Output the [X, Y] coordinate of the center of the cell containing the given text.  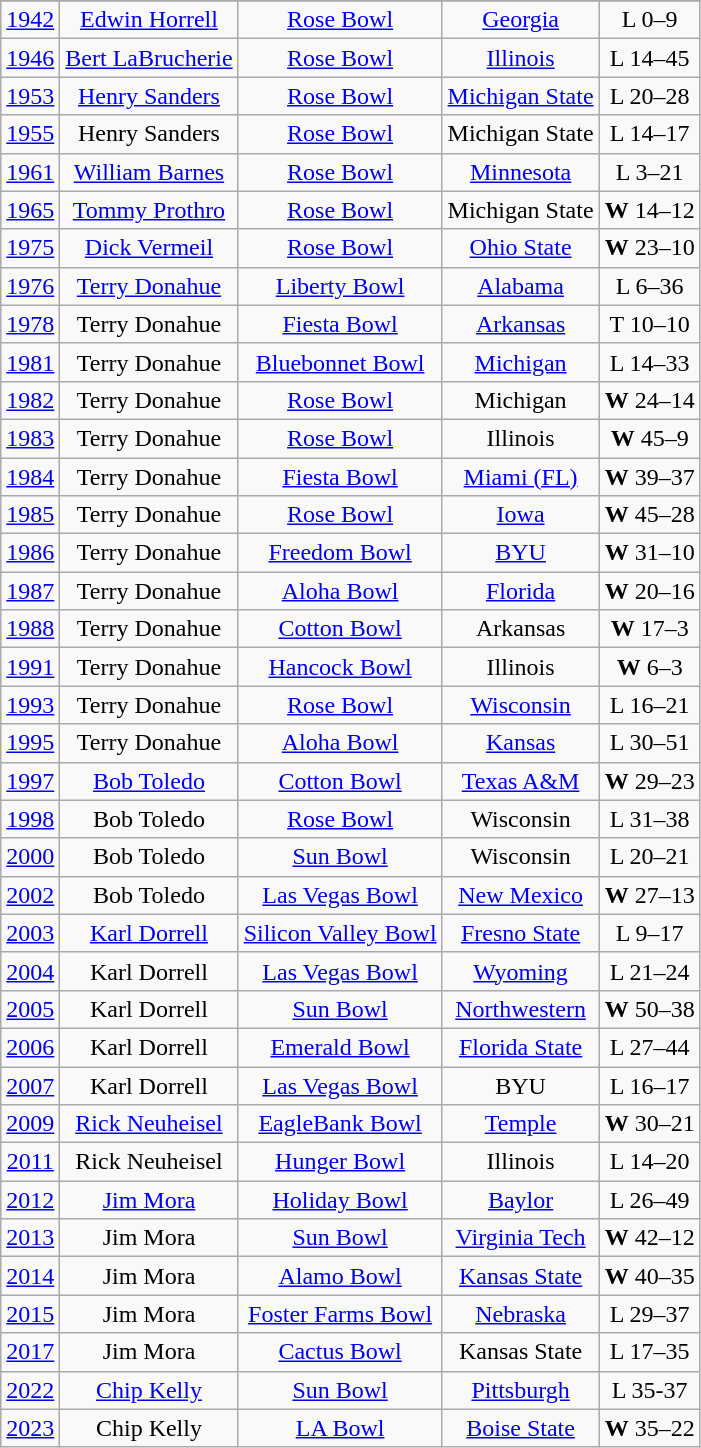
L 20–21 [650, 857]
William Barnes [149, 172]
Dick Vermeil [149, 248]
L 20–28 [650, 96]
T 10–10 [650, 324]
LA Bowl [340, 1428]
Liberty Bowl [340, 286]
Iowa [520, 515]
1995 [30, 743]
L 14–33 [650, 362]
2002 [30, 895]
1976 [30, 286]
W 23–10 [650, 248]
Emerald Bowl [340, 1047]
Alamo Bowl [340, 1276]
L 30–51 [650, 743]
L 0–9 [650, 20]
2023 [30, 1428]
Miami (FL) [520, 477]
Baylor [520, 1200]
1987 [30, 591]
Freedom Bowl [340, 553]
Hunger Bowl [340, 1162]
W 30–21 [650, 1124]
L 9–17 [650, 933]
L 29–37 [650, 1314]
L 6–36 [650, 286]
1993 [30, 705]
Tommy Prothro [149, 210]
1978 [30, 324]
1942 [30, 20]
Edwin Horrell [149, 20]
W 24–14 [650, 400]
2003 [30, 933]
1946 [30, 58]
L 14–20 [650, 1162]
1953 [30, 96]
Ohio State [520, 248]
Temple [520, 1124]
EagleBank Bowl [340, 1124]
Hancock Bowl [340, 667]
L 14–45 [650, 58]
Wyoming [520, 971]
2007 [30, 1085]
1965 [30, 210]
L 27–44 [650, 1047]
2013 [30, 1238]
1955 [30, 134]
1991 [30, 667]
Virginia Tech [520, 1238]
1975 [30, 248]
W 50–38 [650, 1009]
Florida [520, 591]
L 35-37 [650, 1390]
2015 [30, 1314]
2022 [30, 1390]
2012 [30, 1200]
L 31–38 [650, 819]
Georgia [520, 20]
1981 [30, 362]
Alabama [520, 286]
Silicon Valley Bowl [340, 933]
Bert LaBrucherie [149, 58]
2006 [30, 1047]
2005 [30, 1009]
W 29–23 [650, 781]
Nebraska [520, 1314]
1983 [30, 438]
W 27–13 [650, 895]
W 42–12 [650, 1238]
Bluebonnet Bowl [340, 362]
Boise State [520, 1428]
W 17–3 [650, 629]
2004 [30, 971]
L 16–17 [650, 1085]
2014 [30, 1276]
Florida State [520, 1047]
Foster Farms Bowl [340, 1314]
1985 [30, 515]
W 39–37 [650, 477]
Pittsburgh [520, 1390]
1982 [30, 400]
L 14–17 [650, 134]
W 40–35 [650, 1276]
Minnesota [520, 172]
W 31–10 [650, 553]
Kansas [520, 743]
Northwestern [520, 1009]
1986 [30, 553]
1998 [30, 819]
Texas A&M [520, 781]
2017 [30, 1352]
W 20–16 [650, 591]
1997 [30, 781]
2000 [30, 857]
W 45–9 [650, 438]
L 3–21 [650, 172]
1984 [30, 477]
Cactus Bowl [340, 1352]
Holiday Bowl [340, 1200]
W 14–12 [650, 210]
L 17–35 [650, 1352]
W 35–22 [650, 1428]
New Mexico [520, 895]
W 45–28 [650, 515]
Fresno State [520, 933]
W 6–3 [650, 667]
L 16–21 [650, 705]
2009 [30, 1124]
1961 [30, 172]
2011 [30, 1162]
L 21–24 [650, 971]
L 26–49 [650, 1200]
1988 [30, 629]
